Search for the cell housing the specified text and yield its [x, y] center coordinate. 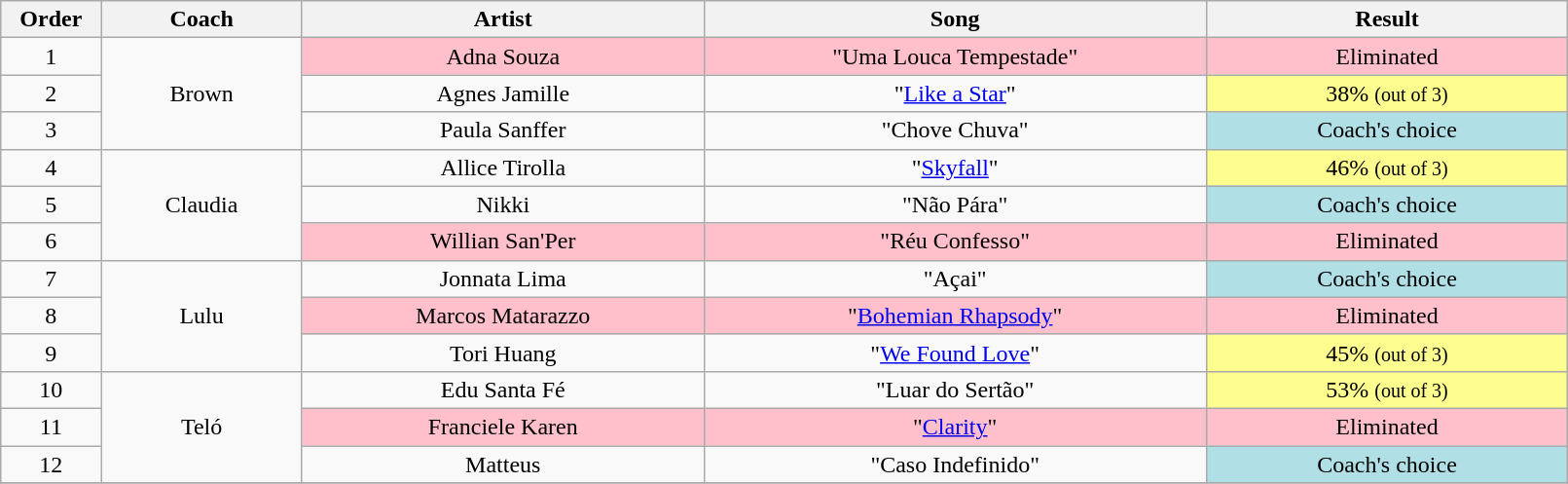
46% (out of 3) [1387, 168]
12 [51, 465]
Allice Tirolla [502, 168]
Franciele Karen [502, 427]
Song [955, 19]
10 [51, 390]
Marcos Matarazzo [502, 316]
"Chove Chuva" [955, 130]
8 [51, 316]
45% (out of 3) [1387, 353]
Teló [201, 427]
"Açai" [955, 279]
1 [51, 56]
Agnes Jamille [502, 93]
Artist [502, 19]
"Luar do Sertão" [955, 390]
"Uma Louca Tempestade" [955, 56]
11 [51, 427]
5 [51, 205]
"Like a Star" [955, 93]
Lulu [201, 316]
3 [51, 130]
38% (out of 3) [1387, 93]
"Caso Indefinido" [955, 465]
Paula Sanffer [502, 130]
Nikki [502, 205]
Matteus [502, 465]
Edu Santa Fé [502, 390]
Result [1387, 19]
Adna Souza [502, 56]
Jonnata Lima [502, 279]
Brown [201, 93]
Order [51, 19]
53% (out of 3) [1387, 390]
"We Found Love" [955, 353]
"Bohemian Rhapsody" [955, 316]
"Clarity" [955, 427]
Claudia [201, 205]
4 [51, 168]
Willian San'Per [502, 242]
"Réu Confesso" [955, 242]
2 [51, 93]
"Skyfall" [955, 168]
6 [51, 242]
9 [51, 353]
7 [51, 279]
Coach [201, 19]
"Não Pára" [955, 205]
Tori Huang [502, 353]
